Determine the (X, Y) coordinate at the center of the cell enclosing the given text.  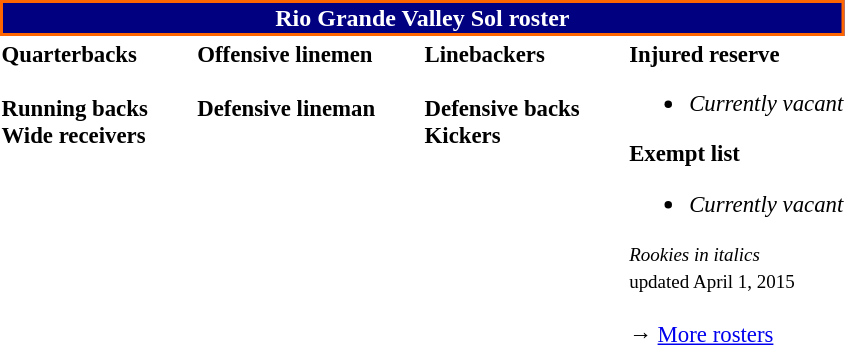
Rio Grande Valley Sol roster (422, 18)
